From the cell containing the given text, extract its center point as [X, Y] coordinate. 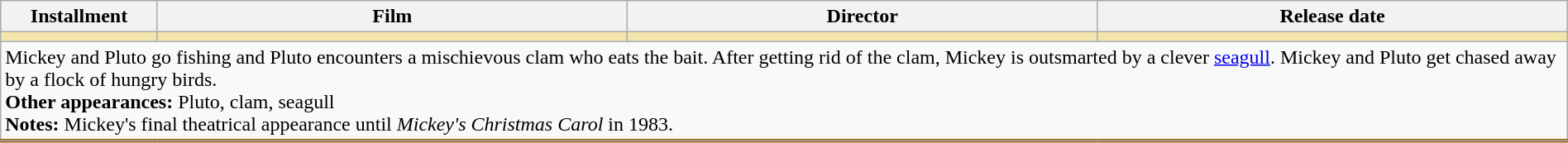
Release date [1332, 17]
Film [392, 17]
Director [863, 17]
Installment [79, 17]
